Locate the cell with the specified text and output its [x, y] center coordinate. 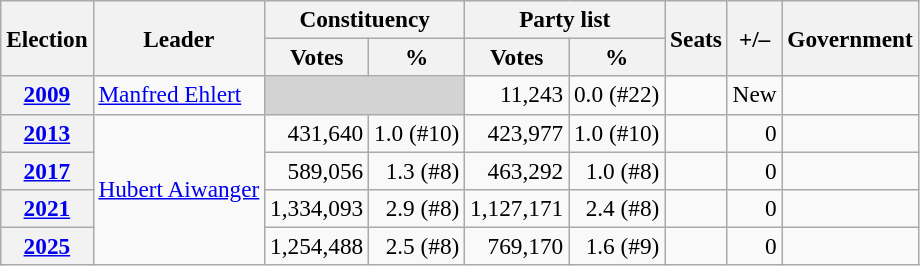
2.4 (#8) [617, 208]
1.6 (#9) [617, 246]
1.0 (#8) [617, 170]
2.9 (#8) [417, 208]
2009 [47, 95]
1,254,488 [317, 246]
Election [47, 38]
1.3 (#8) [417, 170]
0.0 (#22) [617, 95]
589,056 [317, 170]
423,977 [517, 133]
431,640 [317, 133]
2017 [47, 170]
New [754, 95]
2013 [47, 133]
Seats [696, 38]
1,334,093 [317, 208]
1,127,171 [517, 208]
769,170 [517, 246]
Leader [179, 38]
463,292 [517, 170]
2.5 (#8) [417, 246]
Manfred Ehlert [179, 95]
Government [850, 38]
11,243 [517, 95]
Party list [565, 19]
Constituency [365, 19]
2021 [47, 208]
+/– [754, 38]
Hubert Aiwanger [179, 190]
2025 [47, 246]
